Determine the (X, Y) coordinate at the center of the cell enclosing the given text.  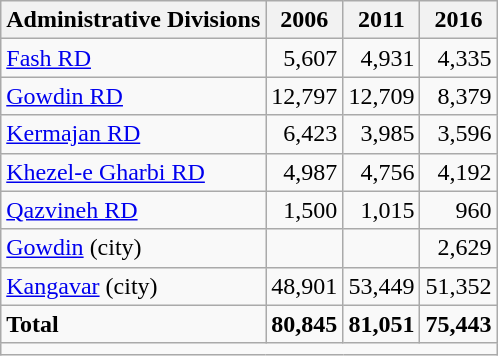
12,709 (382, 96)
5,607 (304, 58)
51,352 (458, 286)
2016 (458, 20)
4,931 (382, 58)
Qazvineh RD (134, 210)
2011 (382, 20)
6,423 (304, 134)
Fash RD (134, 58)
2006 (304, 20)
4,987 (304, 172)
Kermajan RD (134, 134)
1,015 (382, 210)
Administrative Divisions (134, 20)
4,335 (458, 58)
48,901 (304, 286)
2,629 (458, 248)
53,449 (382, 286)
4,192 (458, 172)
75,443 (458, 324)
3,985 (382, 134)
3,596 (458, 134)
4,756 (382, 172)
1,500 (304, 210)
8,379 (458, 96)
12,797 (304, 96)
81,051 (382, 324)
Gowdin (city) (134, 248)
Gowdin RD (134, 96)
Total (134, 324)
Kangavar (city) (134, 286)
Khezel-e Gharbi RD (134, 172)
80,845 (304, 324)
960 (458, 210)
